Pinpoint the cell where the given text exists, returning its (X, Y) midpoint coordinate. 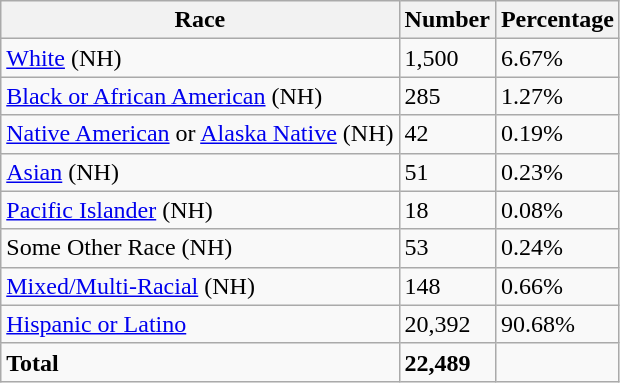
Some Other Race (NH) (200, 248)
42 (447, 134)
Mixed/Multi-Racial (NH) (200, 286)
0.66% (557, 286)
Pacific Islander (NH) (200, 210)
0.24% (557, 248)
Hispanic or Latino (200, 324)
Race (200, 20)
Total (200, 362)
20,392 (447, 324)
1.27% (557, 96)
22,489 (447, 362)
Percentage (557, 20)
285 (447, 96)
White (NH) (200, 58)
Asian (NH) (200, 172)
Number (447, 20)
Black or African American (NH) (200, 96)
1,500 (447, 58)
6.67% (557, 58)
148 (447, 286)
51 (447, 172)
90.68% (557, 324)
Native American or Alaska Native (NH) (200, 134)
18 (447, 210)
0.23% (557, 172)
0.08% (557, 210)
53 (447, 248)
0.19% (557, 134)
